Identify which cell holds the provided text, then report its (x, y) central coordinate. 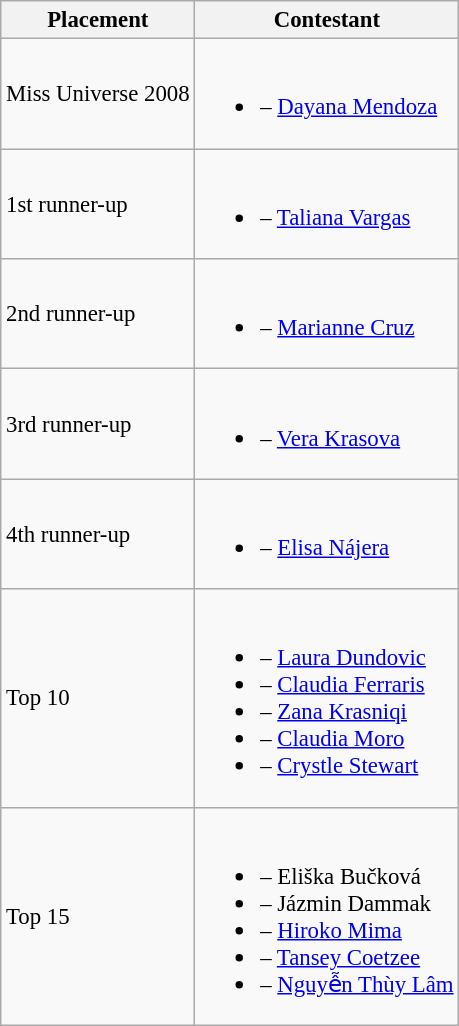
Placement (98, 20)
– Taliana Vargas (327, 204)
Top 15 (98, 916)
3rd runner-up (98, 424)
– Marianne Cruz (327, 314)
2nd runner-up (98, 314)
– Eliška Bučková – Jázmin Dammak – Hiroko Mima – Tansey Coetzee – Nguyễn Thùy Lâm (327, 916)
Miss Universe 2008 (98, 94)
– Laura Dundovic – Claudia Ferraris – Zana Krasniqi – Claudia Moro – Crystle Stewart (327, 698)
– Vera Krasova (327, 424)
1st runner-up (98, 204)
– Dayana Mendoza (327, 94)
Contestant (327, 20)
– Elisa Nájera (327, 534)
4th runner-up (98, 534)
Top 10 (98, 698)
